Output the [x, y] coordinate of the center of the cell containing the given text.  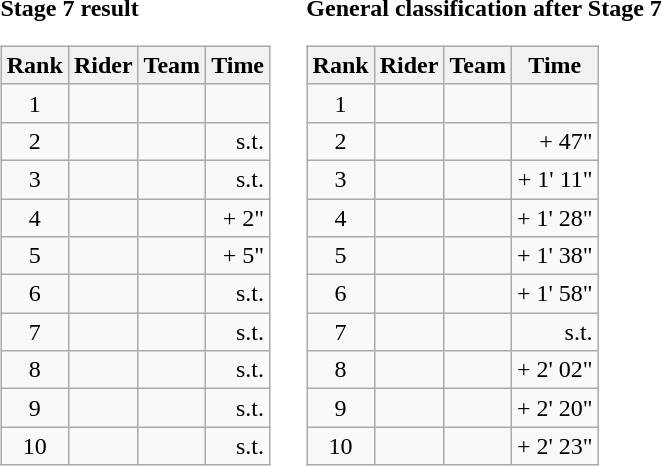
+ 2" [238, 217]
+ 1' 58" [554, 294]
+ 1' 11" [554, 179]
+ 47" [554, 141]
+ 5" [238, 256]
+ 2' 23" [554, 446]
+ 2' 20" [554, 408]
+ 1' 38" [554, 256]
+ 1' 28" [554, 217]
+ 2' 02" [554, 370]
